Provide the [X, Y] coordinate of the cell's center where the given text is located.  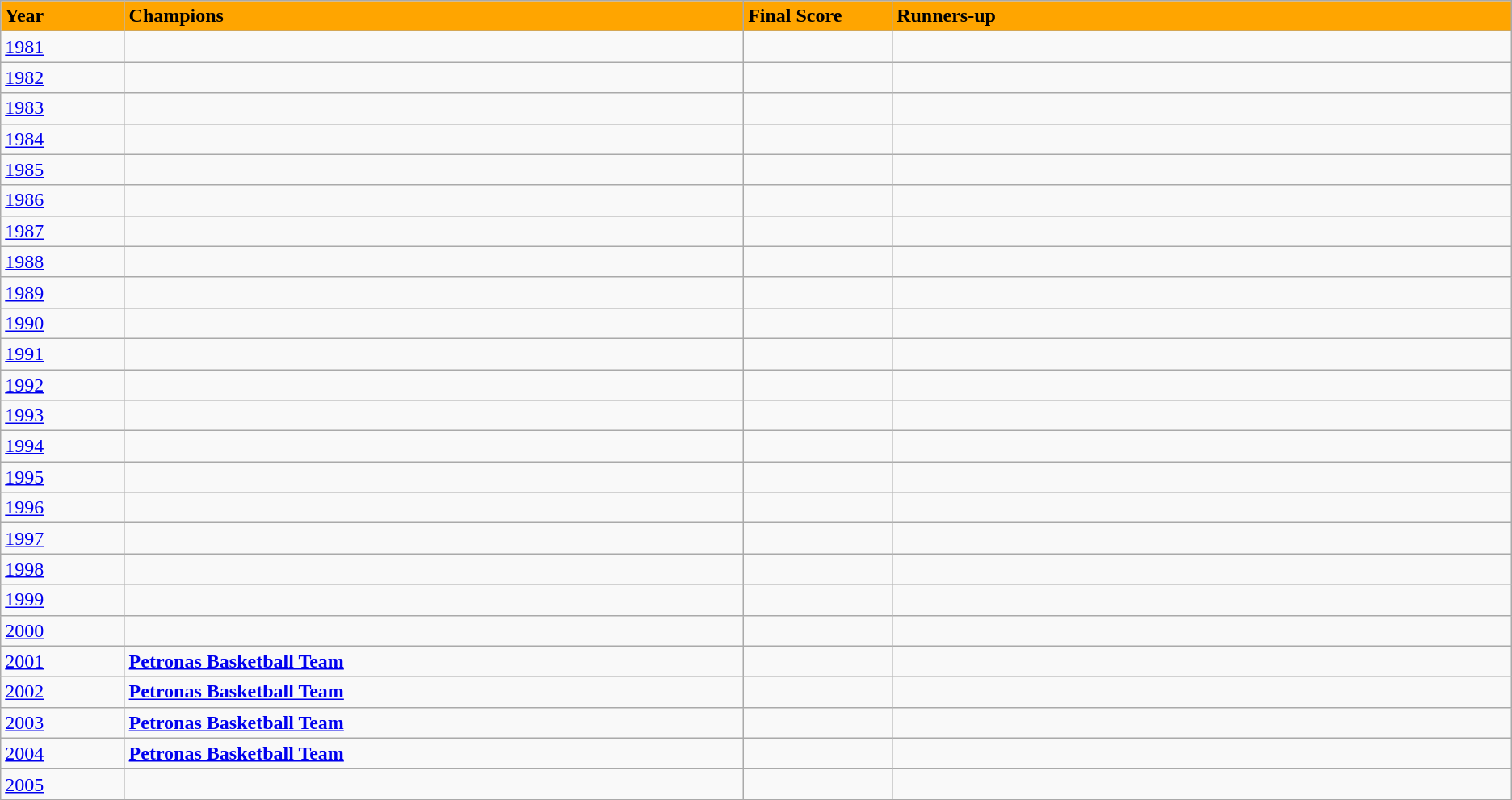
1992 [63, 385]
1996 [63, 508]
2004 [63, 753]
1995 [63, 477]
1991 [63, 354]
2002 [63, 692]
1984 [63, 139]
2000 [63, 630]
Champions [435, 16]
2005 [63, 784]
1982 [63, 77]
1997 [63, 538]
1990 [63, 323]
1994 [63, 446]
1988 [63, 262]
Runners-up [1202, 16]
Year [63, 16]
1998 [63, 569]
1989 [63, 292]
1985 [63, 170]
2003 [63, 723]
Final Score [818, 16]
1999 [63, 600]
1987 [63, 231]
1993 [63, 416]
1983 [63, 108]
1981 [63, 47]
1986 [63, 200]
2001 [63, 661]
